Output the (X, Y) coordinate of the center of the cell containing the given text.  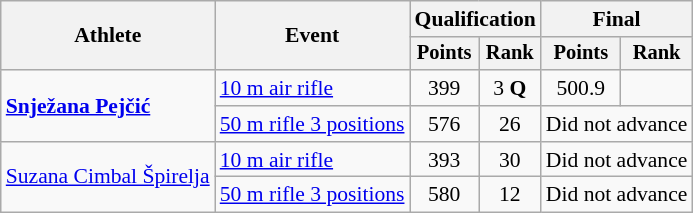
30 (510, 160)
Qualification (476, 19)
Athlete (108, 36)
Snježana Pejčić (108, 106)
500.9 (581, 88)
26 (510, 124)
393 (444, 160)
580 (444, 195)
399 (444, 88)
Event (312, 36)
Final (617, 19)
576 (444, 124)
12 (510, 195)
Suzana Cimbal Špirelja (108, 178)
3 Q (510, 88)
